For the text-containing cell, return its midpoint in [x, y] coordinate format. 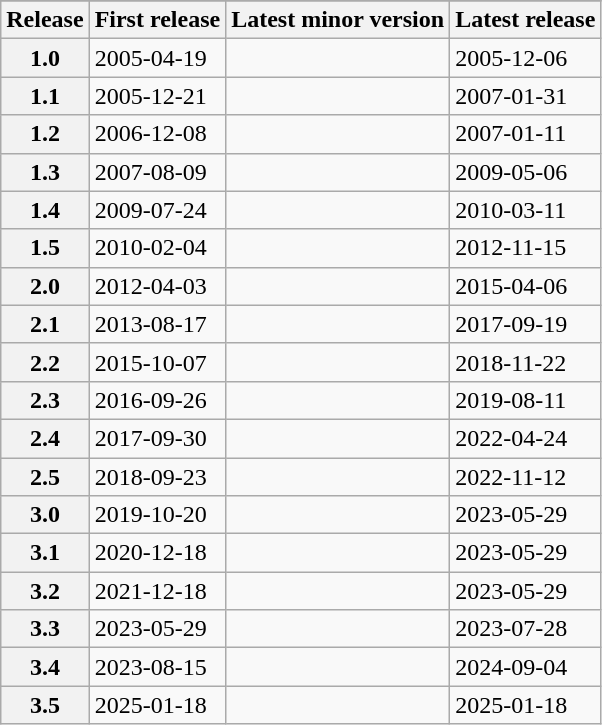
Latest release [526, 20]
2007-08-09 [158, 172]
2010-02-04 [158, 248]
2007-01-11 [526, 134]
1.2 [45, 134]
2018-11-22 [526, 362]
3.2 [45, 591]
2006-12-08 [158, 134]
2007-01-31 [526, 96]
2005-12-21 [158, 96]
2019-10-20 [158, 515]
2021-12-18 [158, 591]
2020-12-18 [158, 553]
2009-05-06 [526, 172]
1.3 [45, 172]
2015-04-06 [526, 286]
3.1 [45, 553]
3.0 [45, 515]
2012-11-15 [526, 248]
2.1 [45, 324]
2018-09-23 [158, 477]
2016-09-26 [158, 400]
Latest minor version [338, 20]
2.5 [45, 477]
2.0 [45, 286]
2019-08-11 [526, 400]
2023-07-28 [526, 629]
2010-03-11 [526, 210]
3.5 [45, 705]
2.4 [45, 438]
2009-07-24 [158, 210]
3.3 [45, 629]
1.4 [45, 210]
3.4 [45, 667]
1.5 [45, 248]
2017-09-19 [526, 324]
2005-12-06 [526, 58]
2013-08-17 [158, 324]
2017-09-30 [158, 438]
2.2 [45, 362]
2005-04-19 [158, 58]
First release [158, 20]
2024-09-04 [526, 667]
2022-04-24 [526, 438]
1.0 [45, 58]
1.1 [45, 96]
2023-08-15 [158, 667]
2022-11-12 [526, 477]
Release [45, 20]
2012-04-03 [158, 286]
2.3 [45, 400]
2015-10-07 [158, 362]
